Search for the cell housing the specified text and yield its (x, y) center coordinate. 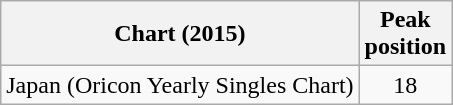
Peakposition (405, 34)
Chart (2015) (180, 34)
Japan (Oricon Yearly Singles Chart) (180, 85)
18 (405, 85)
